Provide the (x, y) coordinate of the cell's center where the given text is located.  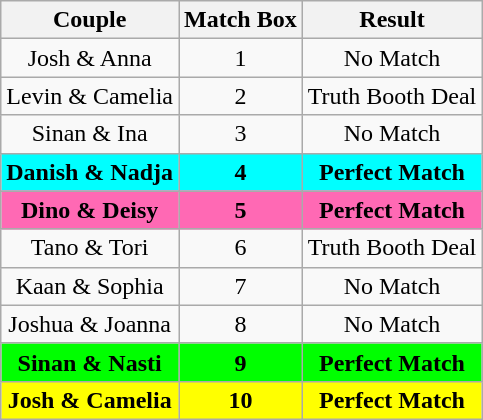
Danish & Nadja (90, 172)
4 (241, 172)
Josh & Anna (90, 58)
Dino & Deisy (90, 210)
Sinan & Ina (90, 134)
5 (241, 210)
Sinan & Nasti (90, 362)
Result (392, 20)
2 (241, 96)
9 (241, 362)
6 (241, 248)
Josh & Camelia (90, 400)
3 (241, 134)
7 (241, 286)
Match Box (241, 20)
8 (241, 324)
10 (241, 400)
Couple (90, 20)
Joshua & Joanna (90, 324)
1 (241, 58)
Kaan & Sophia (90, 286)
Tano & Tori (90, 248)
Levin & Camelia (90, 96)
